Locate the cell with the specified text and output its (x, y) center coordinate. 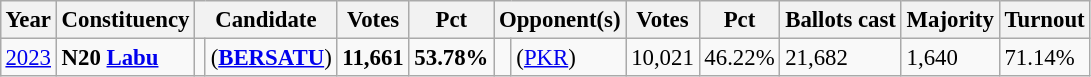
(BERSATU) (271, 57)
(PKR) (568, 57)
Ballots cast (840, 20)
Majority (950, 20)
21,682 (840, 57)
Opponent(s) (560, 20)
Turnout (1044, 20)
71.14% (1044, 57)
Year (28, 20)
11,661 (373, 57)
46.22% (740, 57)
2023 (28, 57)
Constituency (125, 20)
1,640 (950, 57)
Candidate (266, 20)
N20 Labu (125, 57)
10,021 (662, 57)
53.78% (452, 57)
